From the cell containing the given text, extract its center point as (x, y) coordinate. 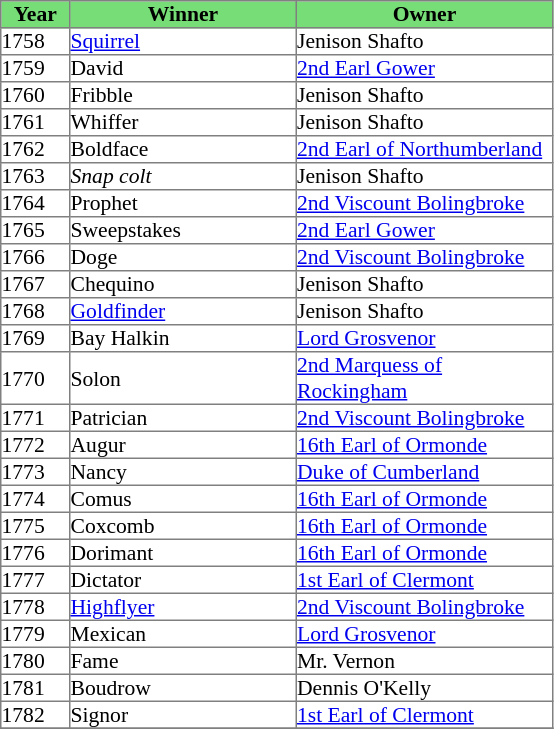
Squirrel (183, 42)
Goldfinder (183, 312)
Dictator (183, 580)
Mr. Vernon (424, 660)
Boudrow (183, 688)
Snap colt (183, 176)
1763 (36, 176)
1779 (36, 634)
Sweepstakes (183, 230)
1759 (36, 68)
1772 (36, 444)
1778 (36, 606)
Bay Halkin (183, 338)
Owner (424, 14)
1770 (36, 378)
1758 (36, 42)
Signor (183, 714)
Year (36, 14)
1777 (36, 580)
1767 (36, 284)
1780 (36, 660)
2nd Marquess of Rockingham (424, 378)
Comus (183, 498)
Winner (183, 14)
1760 (36, 96)
David (183, 68)
1768 (36, 312)
1782 (36, 714)
1762 (36, 150)
1776 (36, 552)
Duke of Cumberland (424, 472)
Highflyer (183, 606)
1775 (36, 526)
Solon (183, 378)
Dennis O'Kelly (424, 688)
1774 (36, 498)
1764 (36, 204)
Augur (183, 444)
1765 (36, 230)
Chequino (183, 284)
Boldface (183, 150)
Whiffer (183, 122)
1771 (36, 418)
1761 (36, 122)
1769 (36, 338)
Prophet (183, 204)
1766 (36, 258)
Patrician (183, 418)
Coxcomb (183, 526)
Mexican (183, 634)
Dorimant (183, 552)
Fame (183, 660)
2nd Earl of Northumberland (424, 150)
1781 (36, 688)
Nancy (183, 472)
Doge (183, 258)
Fribble (183, 96)
1773 (36, 472)
